Find where the given text appears and provide that cell's center as (X, Y) coordinate. 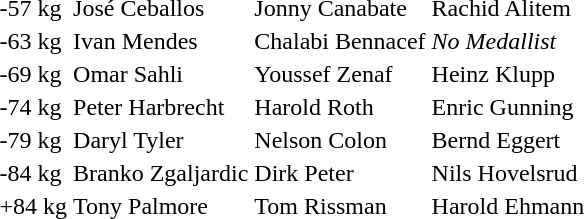
Peter Harbrecht (161, 107)
Youssef Zenaf (340, 74)
Branko Zgaljardic (161, 173)
Nelson Colon (340, 140)
Dirk Peter (340, 173)
Harold Roth (340, 107)
Daryl Tyler (161, 140)
Ivan Mendes (161, 41)
Chalabi Bennacef (340, 41)
Omar Sahli (161, 74)
